Return [x, y] of the center of cell containing provided text 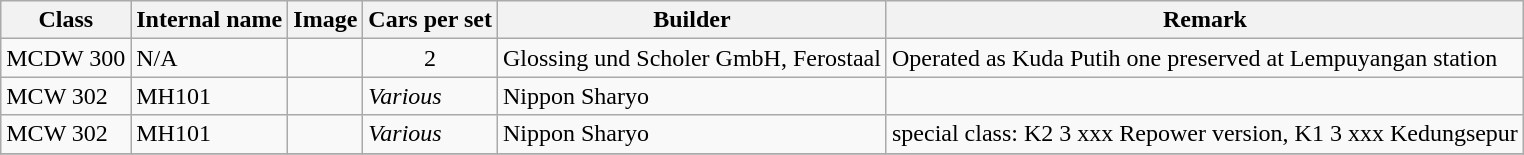
2 [430, 58]
special class: K2 3 xxx Repower version, K1 3 xxx Kedungsepur [1204, 134]
MCDW 300 [66, 58]
N/A [210, 58]
Builder [692, 20]
Glossing und Scholer GmbH, Ferostaal [692, 58]
Image [326, 20]
Internal name [210, 20]
Operated as Kuda Putih one preserved at Lempuyangan station [1204, 58]
Class [66, 20]
Remark [1204, 20]
Cars per set [430, 20]
